Extract the [x, y] coordinate from the center of the cell holding the provided text.  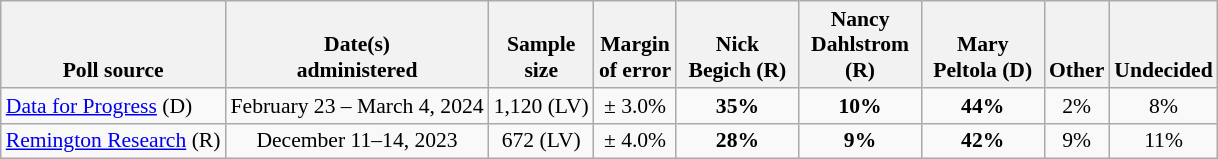
28% [738, 141]
Date(s)administered [356, 44]
± 3.0% [635, 106]
1,120 (LV) [542, 106]
Marginof error [635, 44]
10% [860, 106]
8% [1163, 106]
NancyDahlstrom (R) [860, 44]
44% [982, 106]
MaryPeltola (D) [982, 44]
Undecided [1163, 44]
42% [982, 141]
11% [1163, 141]
NickBegich (R) [738, 44]
2% [1076, 106]
Poll source [114, 44]
672 (LV) [542, 141]
Samplesize [542, 44]
Other [1076, 44]
Data for Progress (D) [114, 106]
± 4.0% [635, 141]
35% [738, 106]
Remington Research (R) [114, 141]
February 23 – March 4, 2024 [356, 106]
December 11–14, 2023 [356, 141]
